Capture the cell that displays the provided text and extract its (x, y) central coordinate. 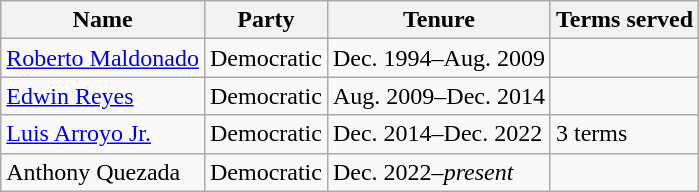
Dec. 1994–Aug. 2009 (438, 58)
Name (103, 20)
Dec. 2022–present (438, 172)
Dec. 2014–Dec. 2022 (438, 134)
Anthony Quezada (103, 172)
Luis Arroyo Jr. (103, 134)
Tenure (438, 20)
Aug. 2009–Dec. 2014 (438, 96)
Roberto Maldonado (103, 58)
Terms served (624, 20)
Party (266, 20)
Edwin Reyes (103, 96)
3 terms (624, 134)
